For the text-containing cell, return its midpoint in [x, y] coordinate format. 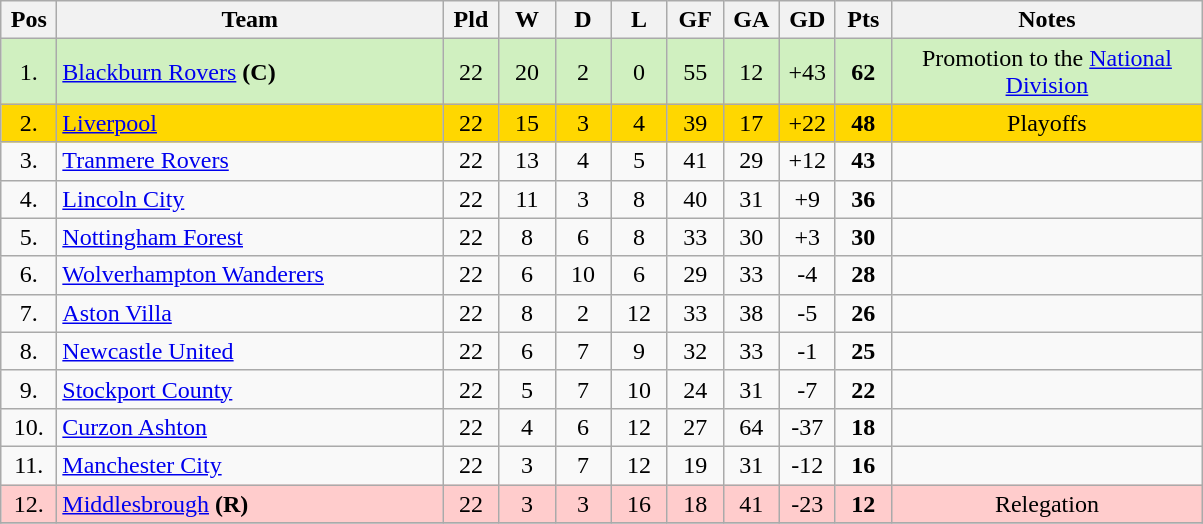
20 [527, 72]
27 [695, 427]
3. [29, 161]
24 [695, 389]
Pos [29, 20]
11 [527, 199]
55 [695, 72]
Promotion to the National Division [1046, 72]
9 [639, 351]
-23 [807, 503]
Wolverhampton Wanderers [250, 275]
0 [639, 72]
43 [863, 161]
10. [29, 427]
+43 [807, 72]
Pts [863, 20]
Team [250, 20]
Relegation [1046, 503]
W [527, 20]
Pld [471, 20]
5. [29, 237]
-4 [807, 275]
-5 [807, 313]
Liverpool [250, 123]
17 [751, 123]
L [639, 20]
-7 [807, 389]
12. [29, 503]
D [583, 20]
48 [863, 123]
64 [751, 427]
Stockport County [250, 389]
GF [695, 20]
62 [863, 72]
25 [863, 351]
26 [863, 313]
36 [863, 199]
13 [527, 161]
6. [29, 275]
Newcastle United [250, 351]
+22 [807, 123]
-1 [807, 351]
11. [29, 465]
Blackburn Rovers (C) [250, 72]
GD [807, 20]
Aston Villa [250, 313]
+3 [807, 237]
38 [751, 313]
4. [29, 199]
15 [527, 123]
7. [29, 313]
9. [29, 389]
Notes [1046, 20]
GA [751, 20]
Curzon Ashton [250, 427]
1. [29, 72]
28 [863, 275]
+9 [807, 199]
40 [695, 199]
Lincoln City [250, 199]
Middlesbrough (R) [250, 503]
32 [695, 351]
Tranmere Rovers [250, 161]
19 [695, 465]
-37 [807, 427]
Playoffs [1046, 123]
39 [695, 123]
8. [29, 351]
2. [29, 123]
Manchester City [250, 465]
+12 [807, 161]
-12 [807, 465]
Nottingham Forest [250, 237]
